Locate the cell with the specified text and output its (x, y) center coordinate. 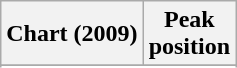
Chart (2009) (72, 34)
Peakposition (189, 34)
